For the text-containing cell, return its midpoint in (x, y) coordinate format. 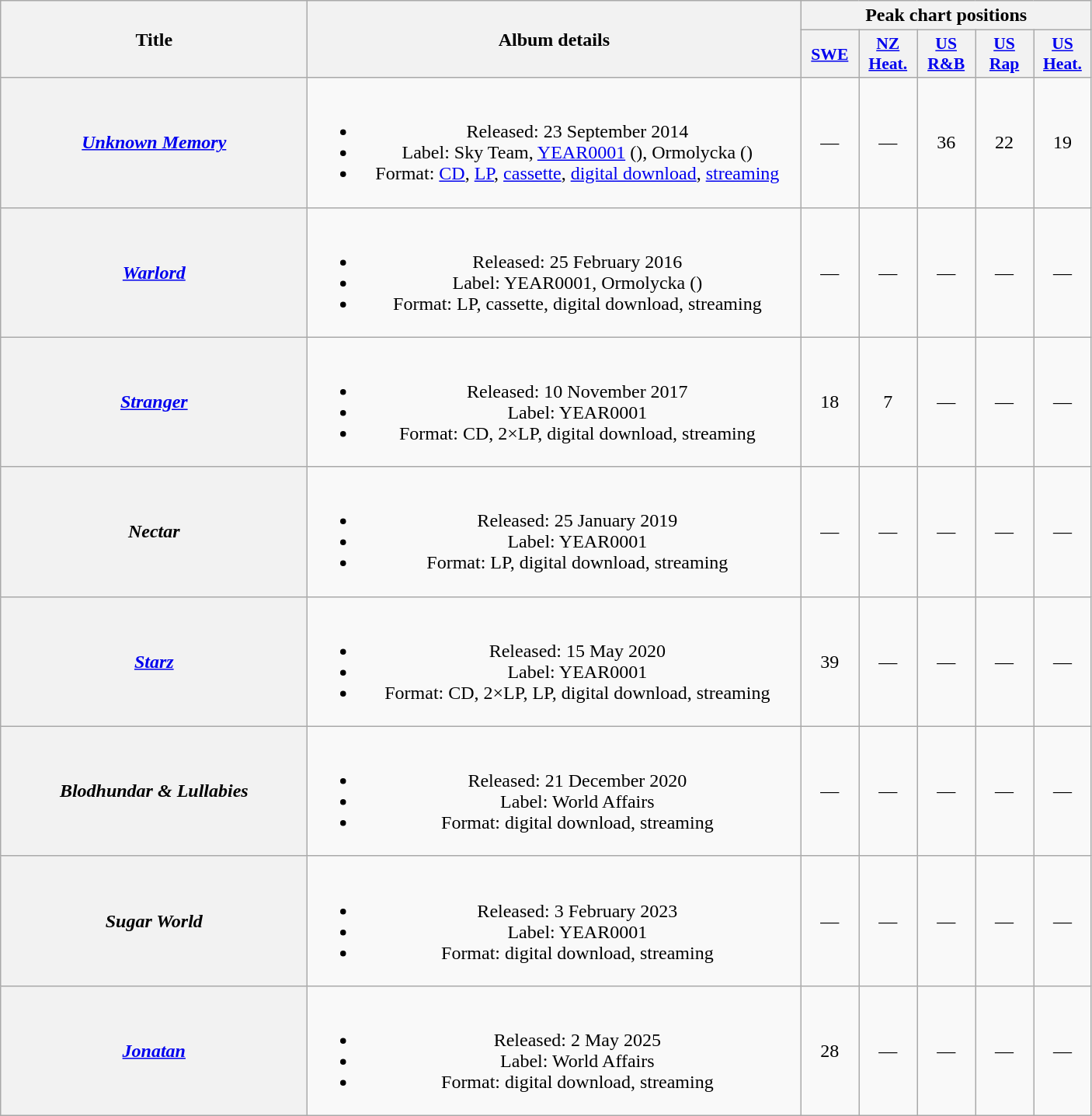
Jonatan (154, 1050)
7 (889, 402)
NZHeat. (889, 54)
Released: 10 November 2017Label: YEAR0001Format: CD, 2×LP, digital download, streaming (555, 402)
Sugar World (154, 921)
Nectar (154, 531)
22 (1005, 143)
Released: 25 February 2016Label: YEAR0001, Ormolycka ()Format: LP, cassette, digital download, streaming (555, 272)
Starz (154, 662)
28 (829, 1050)
Released: 2 May 2025Label: World AffairsFormat: digital download, streaming (555, 1050)
Blodhundar & Lullabies (154, 791)
18 (829, 402)
Released: 3 February 2023Label: YEAR0001Format: digital download, streaming (555, 921)
Released: 15 May 2020Label: YEAR0001Format: CD, 2×LP, LP, digital download, streaming (555, 662)
Released: 21 December 2020Label: World AffairsFormat: digital download, streaming (555, 791)
39 (829, 662)
USRap (1005, 54)
Warlord (154, 272)
USR&B (946, 54)
Released: 23 September 2014Label: Sky Team, YEAR0001 (), Ormolycka ()Format: CD, LP, cassette, digital download, streaming (555, 143)
Released: 25 January 2019Label: YEAR0001Format: LP, digital download, streaming (555, 531)
Stranger (154, 402)
Title (154, 39)
Unknown Memory (154, 143)
USHeat. (1062, 54)
Album details (555, 39)
Peak chart positions (946, 16)
SWE (829, 54)
19 (1062, 143)
36 (946, 143)
